Determine the [X, Y] coordinate at the center of the cell enclosing the given text.  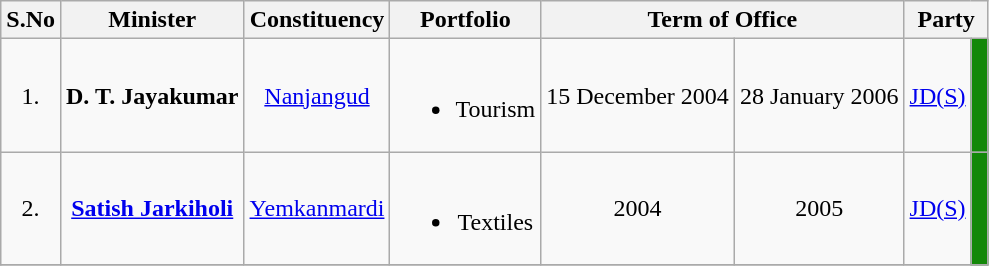
Party [946, 20]
2005 [819, 208]
S.No [31, 20]
D. T. Jayakumar [152, 96]
Minister [152, 20]
Portfolio [466, 20]
15 December 2004 [638, 96]
Textiles [466, 208]
28 January 2006 [819, 96]
1. [31, 96]
Yemkanmardi [317, 208]
2. [31, 208]
2004 [638, 208]
Constituency [317, 20]
Nanjangud [317, 96]
Term of Office [722, 20]
Satish Jarkiholi [152, 208]
Tourism [466, 96]
